Capture the cell that displays the provided text and extract its (x, y) central coordinate. 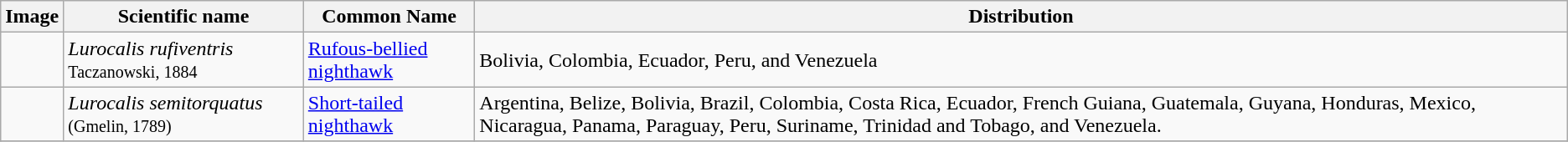
Short-tailed nighthawk (389, 114)
Lurocalis semitorquatus (Gmelin, 1789) (183, 114)
Bolivia, Colombia, Ecuador, Peru, and Venezuela (1021, 60)
Lurocalis rufiventris Taczanowski, 1884 (183, 60)
Rufous-bellied nighthawk (389, 60)
Common Name (389, 17)
Scientific name (183, 17)
Image (32, 17)
Distribution (1021, 17)
